Scan for the cell matching the given text and deliver its [x, y] coordinate at center. 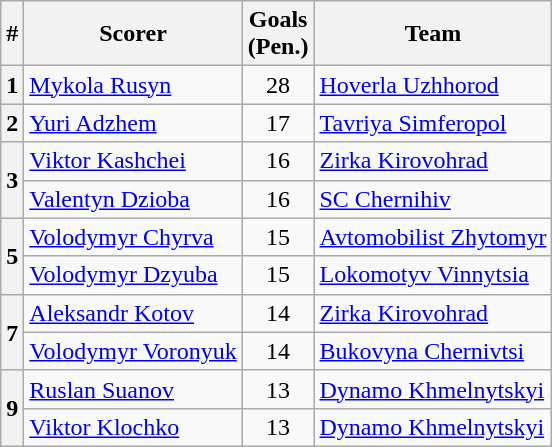
Tavriya Simferopol [433, 123]
5 [12, 256]
2 [12, 123]
17 [278, 123]
Volodymyr Dzyuba [133, 275]
Hoverla Uzhhorod [433, 85]
28 [278, 85]
Volodymyr Chyrva [133, 237]
3 [12, 180]
Viktor Klochko [133, 427]
Valentyn Dzioba [133, 199]
# [12, 34]
Lokomotyv Vinnytsia [433, 275]
Volodymyr Voronyuk [133, 351]
Avtomobilist Zhytomyr [433, 237]
9 [12, 408]
7 [12, 332]
Team [433, 34]
Yuri Adzhem [133, 123]
Bukovyna Chernivtsi [433, 351]
Aleksandr Kotov [133, 313]
SC Chernihiv [433, 199]
Ruslan Suanov [133, 389]
Mykola Rusyn [133, 85]
Goals(Pen.) [278, 34]
1 [12, 85]
Viktor Kashchei [133, 161]
Scorer [133, 34]
